Return [x, y] of the center of cell containing provided text 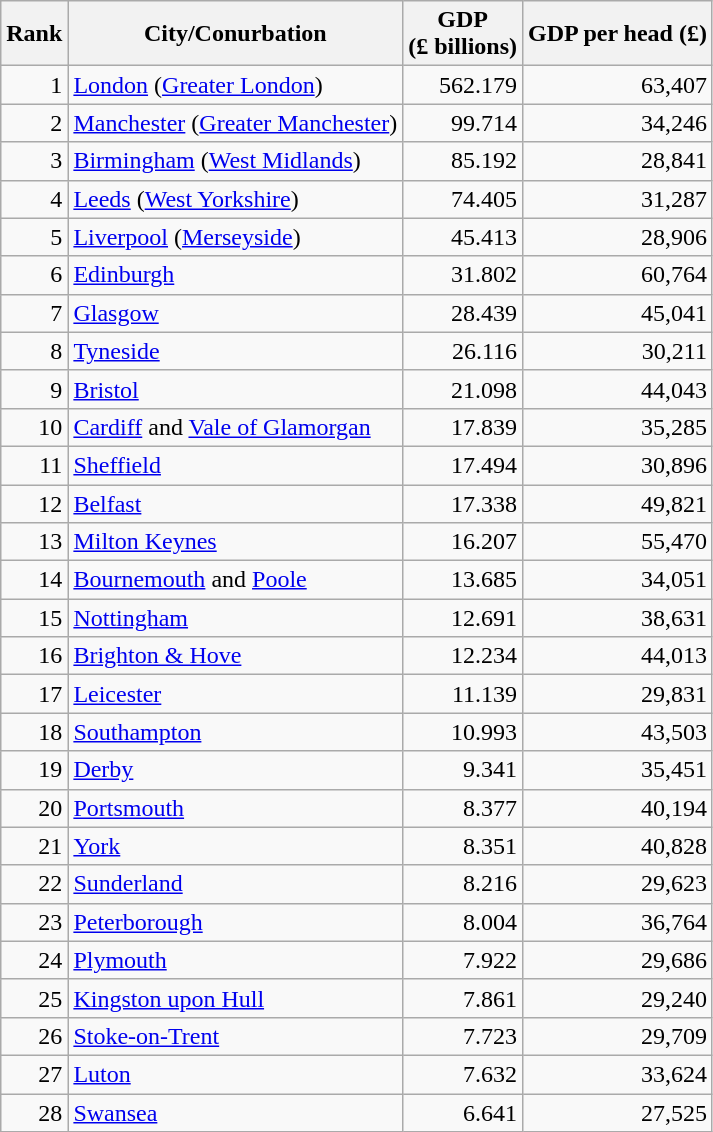
6 [34, 275]
13.685 [463, 580]
4 [34, 199]
7.861 [463, 998]
Brighton & Hove [236, 656]
16.207 [463, 542]
Bristol [236, 389]
Leicester [236, 694]
35,451 [618, 770]
Swansea [236, 1113]
45.413 [463, 237]
562.179 [463, 85]
7.632 [463, 1074]
29,623 [618, 884]
29,686 [618, 960]
8.004 [463, 922]
85.192 [463, 161]
London (Greater London) [236, 85]
Stoke-on-Trent [236, 1036]
29,831 [618, 694]
49,821 [618, 503]
Plymouth [236, 960]
28,841 [618, 161]
GDP (£ billions) [463, 34]
Kingston upon Hull [236, 998]
11.139 [463, 694]
2 [34, 123]
44,043 [618, 389]
Birmingham (West Midlands) [236, 161]
29,240 [618, 998]
Belfast [236, 503]
99.714 [463, 123]
30,896 [618, 465]
12.691 [463, 618]
Tyneside [236, 351]
17.839 [463, 427]
27,525 [618, 1113]
63,407 [618, 85]
Manchester (Greater Manchester) [236, 123]
Liverpool (Merseyside) [236, 237]
Southampton [236, 732]
3 [34, 161]
GDP per head (£) [618, 34]
19 [34, 770]
16 [34, 656]
34,051 [618, 580]
Luton [236, 1074]
35,285 [618, 427]
21.098 [463, 389]
28 [34, 1113]
21 [34, 846]
31,287 [618, 199]
40,828 [618, 846]
12.234 [463, 656]
24 [34, 960]
Leeds (West Yorkshire) [236, 199]
1 [34, 85]
36,764 [618, 922]
26 [34, 1036]
Sheffield [236, 465]
Nottingham [236, 618]
Peterborough [236, 922]
15 [34, 618]
Cardiff and Vale of Glamorgan [236, 427]
11 [34, 465]
40,194 [618, 808]
7.922 [463, 960]
7 [34, 313]
9 [34, 389]
23 [34, 922]
17.338 [463, 503]
31.802 [463, 275]
Sunderland [236, 884]
22 [34, 884]
Glasgow [236, 313]
Milton Keynes [236, 542]
Derby [236, 770]
Portsmouth [236, 808]
8 [34, 351]
25 [34, 998]
City/Conurbation [236, 34]
12 [34, 503]
60,764 [618, 275]
Rank [34, 34]
Bournemouth and Poole [236, 580]
20 [34, 808]
34,246 [618, 123]
8.377 [463, 808]
Edinburgh [236, 275]
43,503 [618, 732]
5 [34, 237]
26.116 [463, 351]
18 [34, 732]
17 [34, 694]
33,624 [618, 1074]
28.439 [463, 313]
8.216 [463, 884]
10.993 [463, 732]
York [236, 846]
74.405 [463, 199]
44,013 [618, 656]
6.641 [463, 1113]
8.351 [463, 846]
30,211 [618, 351]
27 [34, 1074]
9.341 [463, 770]
55,470 [618, 542]
29,709 [618, 1036]
13 [34, 542]
7.723 [463, 1036]
28,906 [618, 237]
14 [34, 580]
38,631 [618, 618]
17.494 [463, 465]
45,041 [618, 313]
10 [34, 427]
